Find where the given text appears and provide that cell's center as (x, y) coordinate. 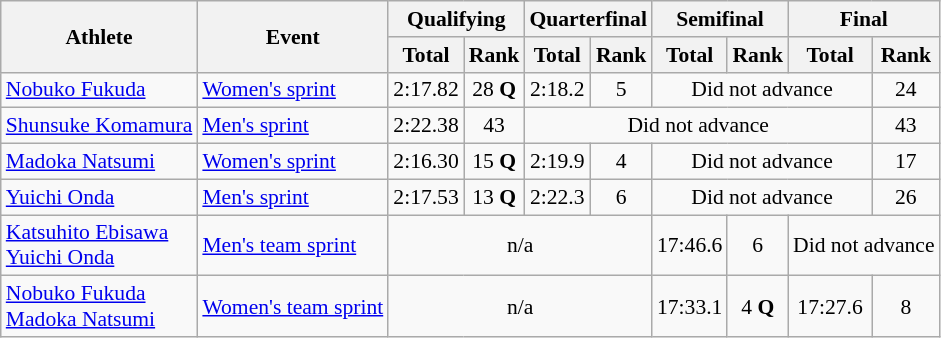
17:33.1 (690, 306)
2:17.82 (426, 90)
24 (906, 90)
Nobuko Fukuda (100, 90)
17:27.6 (830, 306)
17:46.6 (690, 246)
8 (906, 306)
4 (621, 162)
Men's team sprint (292, 246)
2:18.2 (557, 90)
Athlete (100, 36)
Qualifying (456, 19)
2:22.3 (557, 197)
Final (864, 19)
15 Q (494, 162)
2:22.38 (426, 126)
2:17.53 (426, 197)
Madoka Natsumi (100, 162)
5 (621, 90)
Nobuko FukudaMadoka Natsumi (100, 306)
13 Q (494, 197)
17 (906, 162)
Yuichi Onda (100, 197)
Semifinal (720, 19)
Event (292, 36)
26 (906, 197)
Katsuhito EbisawaYuichi Onda (100, 246)
2:19.9 (557, 162)
Women's team sprint (292, 306)
4 Q (758, 306)
Shunsuke Komamura (100, 126)
Quarterfinal (588, 19)
28 Q (494, 90)
2:16.30 (426, 162)
